Scan for the cell matching the given text and deliver its (x, y) coordinate at center. 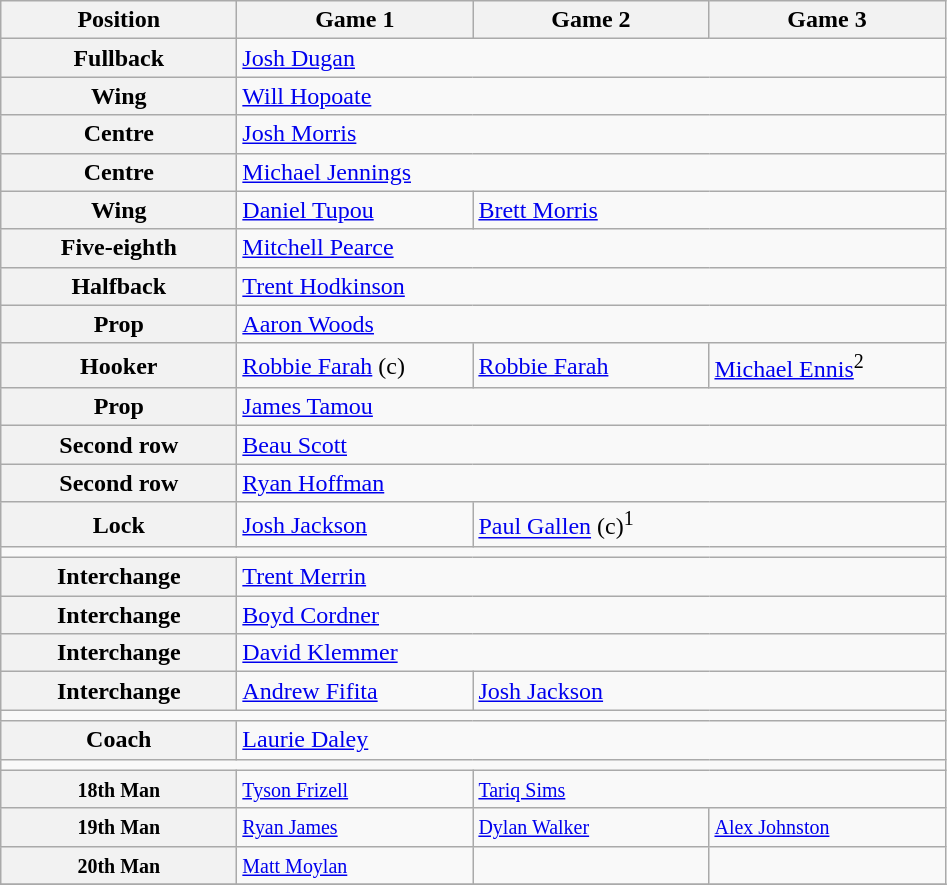
Ryan James (355, 827)
Halfback (119, 286)
Hooker (119, 366)
Position (119, 20)
James Tamou (591, 407)
Robbie Farah (c) (355, 366)
Andrew Fifita (355, 691)
Lock (119, 524)
19th Man (119, 827)
Josh Dugan (591, 58)
Coach (119, 740)
Dylan Walker (591, 827)
David Klemmer (591, 653)
Five-eighth (119, 248)
Boyd Cordner (591, 615)
Brett Morris (709, 210)
Mitchell Pearce (591, 248)
Daniel Tupou (355, 210)
Game 1 (355, 20)
Game 3 (827, 20)
Trent Hodkinson (591, 286)
Josh Morris (591, 134)
Fullback (119, 58)
20th Man (119, 865)
Trent Merrin (591, 577)
Michael Jennings (591, 172)
Tariq Sims (709, 789)
Beau Scott (591, 445)
Alex Johnston (827, 827)
Matt Moylan (355, 865)
Laurie Daley (591, 740)
Paul Gallen (c)1 (709, 524)
Robbie Farah (591, 366)
Will Hopoate (591, 96)
Tyson Frizell (355, 789)
Game 2 (591, 20)
Michael Ennis2 (827, 366)
Aaron Woods (591, 324)
18th Man (119, 789)
Ryan Hoffman (591, 483)
